Determine the (x, y) coordinate at the center of the cell enclosing the given text.  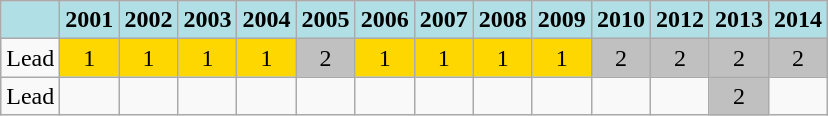
2006 (384, 20)
2013 (738, 20)
2005 (326, 20)
2002 (148, 20)
2012 (680, 20)
2004 (266, 20)
2010 (620, 20)
2009 (562, 20)
2007 (444, 20)
2008 (502, 20)
2014 (798, 20)
2003 (208, 20)
2001 (90, 20)
